From the cell containing the given text, extract its center point as (X, Y) coordinate. 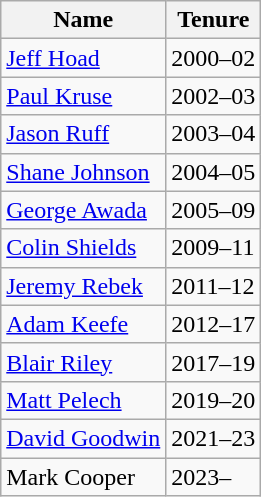
2011–12 (214, 286)
2012–17 (214, 324)
2000–02 (214, 58)
Shane Johnson (84, 172)
Jeremy Rebek (84, 286)
2021–23 (214, 438)
2023– (214, 477)
2017–19 (214, 362)
2004–05 (214, 172)
Matt Pelech (84, 400)
Adam Keefe (84, 324)
George Awada (84, 210)
David Goodwin (84, 438)
2005–09 (214, 210)
2019–20 (214, 400)
Name (84, 20)
2009–11 (214, 248)
2002–03 (214, 96)
Mark Cooper (84, 477)
Tenure (214, 20)
Paul Kruse (84, 96)
Jason Ruff (84, 134)
Jeff Hoad (84, 58)
2003–04 (214, 134)
Colin Shields (84, 248)
Blair Riley (84, 362)
